Provide the (X, Y) coordinate of the cell's center where the given text is located.  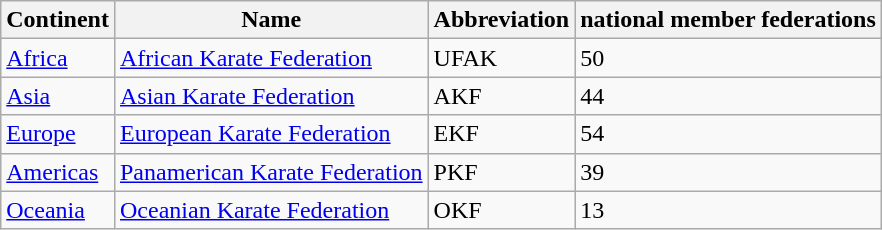
44 (728, 96)
Name (271, 20)
Oceania (58, 210)
AKF (502, 96)
national member federations (728, 20)
European Karate Federation (271, 134)
African Karate Federation (271, 58)
EKF (502, 134)
OKF (502, 210)
Oceanian Karate Federation (271, 210)
Panamerican Karate Federation (271, 172)
Africa (58, 58)
50 (728, 58)
13 (728, 210)
39 (728, 172)
Europe (58, 134)
Asian Karate Federation (271, 96)
Abbreviation (502, 20)
Asia (58, 96)
54 (728, 134)
PKF (502, 172)
Americas (58, 172)
Continent (58, 20)
UFAK (502, 58)
